Detect which cell encompasses the target text, then output its [X, Y] center coordinate. 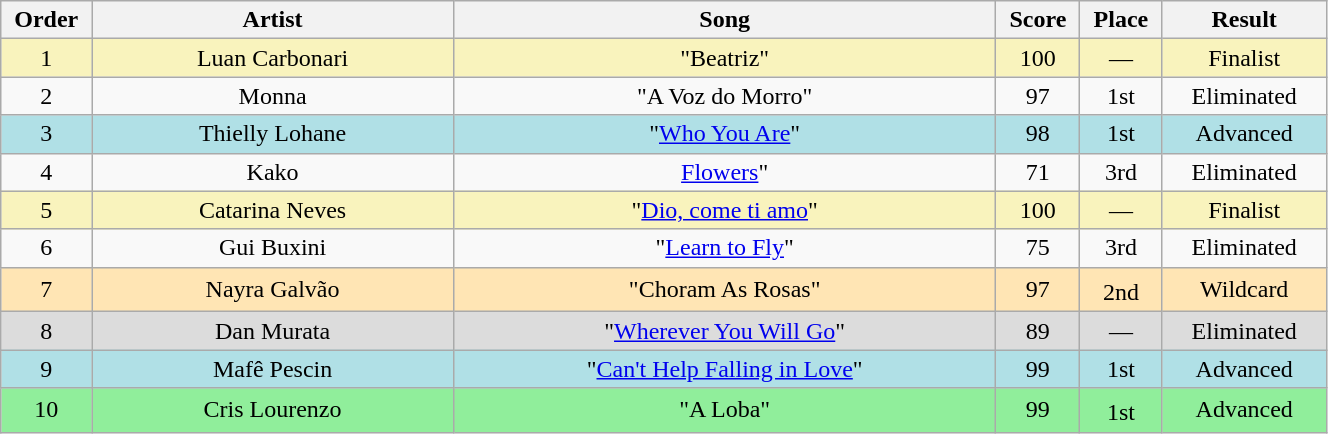
"Wherever You Will Go" [724, 331]
98 [1038, 134]
Flowers" [724, 172]
71 [1038, 172]
"A Loba" [724, 410]
5 [46, 210]
10 [46, 410]
Artist [273, 20]
Catarina Neves [273, 210]
2 [46, 96]
Luan Carbonari [273, 58]
"Learn to Fly" [724, 248]
Nayra Galvão [273, 290]
Wildcard [1244, 290]
Kako [273, 172]
Song [724, 20]
2nd [1121, 290]
Result [1244, 20]
4 [46, 172]
Cris Lourenzo [273, 410]
3 [46, 134]
"Dio, come ti amo" [724, 210]
8 [46, 331]
"A Voz do Morro" [724, 96]
"Beatriz" [724, 58]
Gui Buxini [273, 248]
Score [1038, 20]
89 [1038, 331]
"Choram As Rosas" [724, 290]
1 [46, 58]
6 [46, 248]
9 [46, 369]
"Who You Are" [724, 134]
Order [46, 20]
Dan Murata [273, 331]
Monna [273, 96]
Thielly Lohane [273, 134]
Mafê Pescin [273, 369]
"Can't Help Falling in Love" [724, 369]
75 [1038, 248]
Place [1121, 20]
7 [46, 290]
